Extract the [x, y] coordinate from the center of the cell holding the provided text.  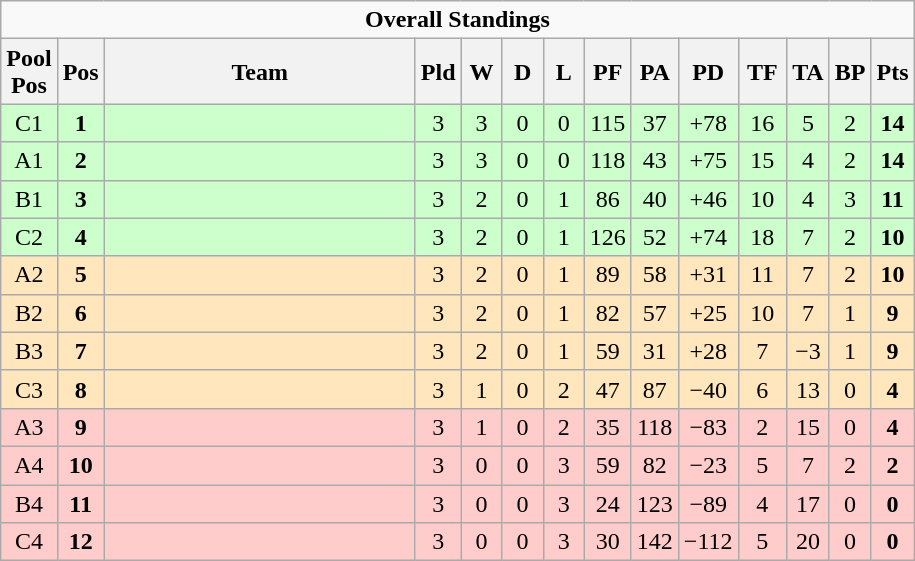
−83 [708, 427]
52 [654, 237]
D [522, 72]
TA [808, 72]
47 [608, 389]
A2 [29, 275]
A4 [29, 465]
12 [80, 542]
16 [762, 123]
+78 [708, 123]
+31 [708, 275]
+75 [708, 161]
Pld [438, 72]
86 [608, 199]
L [564, 72]
PA [654, 72]
37 [654, 123]
57 [654, 313]
115 [608, 123]
BP [850, 72]
+28 [708, 351]
40 [654, 199]
30 [608, 542]
31 [654, 351]
−112 [708, 542]
142 [654, 542]
Pool Pos [29, 72]
18 [762, 237]
87 [654, 389]
Pos [80, 72]
C3 [29, 389]
58 [654, 275]
+74 [708, 237]
123 [654, 503]
B3 [29, 351]
TF [762, 72]
24 [608, 503]
+46 [708, 199]
−3 [808, 351]
13 [808, 389]
8 [80, 389]
A3 [29, 427]
Overall Standings [458, 20]
W [482, 72]
B1 [29, 199]
Team [260, 72]
A1 [29, 161]
−89 [708, 503]
−23 [708, 465]
PD [708, 72]
43 [654, 161]
C2 [29, 237]
89 [608, 275]
−40 [708, 389]
PF [608, 72]
126 [608, 237]
Pts [892, 72]
C4 [29, 542]
B4 [29, 503]
17 [808, 503]
B2 [29, 313]
C1 [29, 123]
20 [808, 542]
+25 [708, 313]
35 [608, 427]
